For the text-containing cell, return its midpoint in (X, Y) coordinate format. 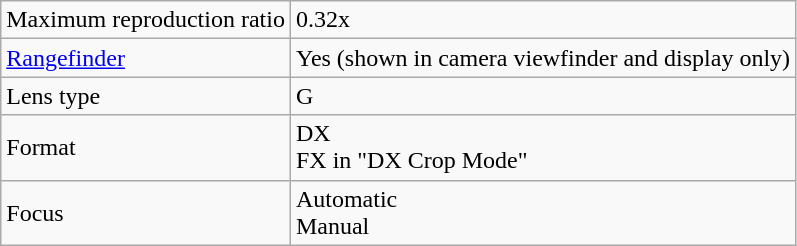
DXFX in "DX Crop Mode" (542, 148)
G (542, 96)
Format (146, 148)
Yes (shown in camera viewfinder and display only) (542, 58)
AutomaticManual (542, 212)
Rangefinder (146, 58)
0.32x (542, 20)
Maximum reproduction ratio (146, 20)
Lens type (146, 96)
Focus (146, 212)
